Output the (X, Y) coordinate of the center of the cell containing the given text.  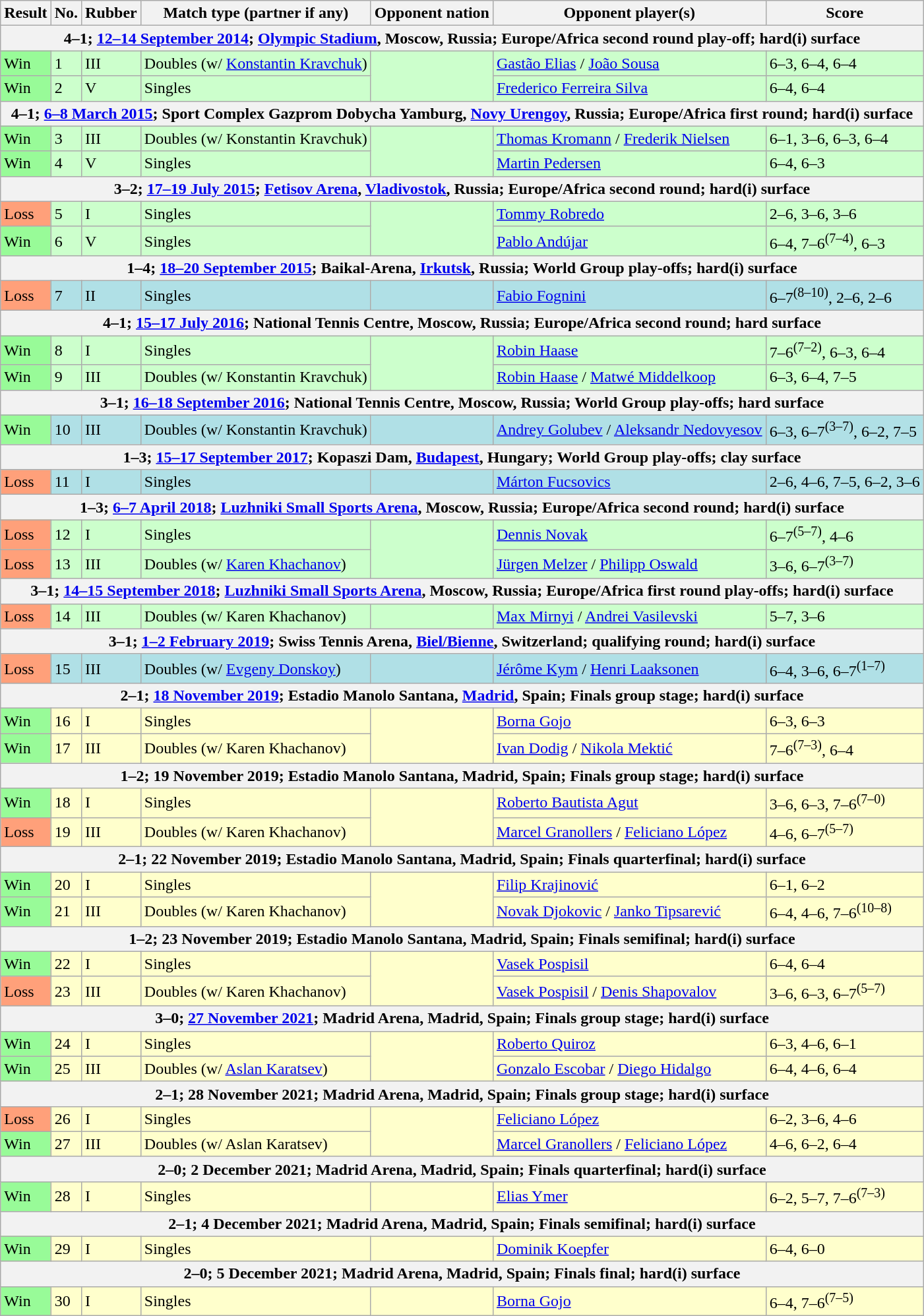
Fabio Fognini (629, 296)
Martin Pedersen (629, 164)
6–1, 6–2 (844, 885)
Feliciano López (629, 1119)
9 (66, 377)
18 (66, 803)
Jürgen Melzer / Philipp Oswald (629, 565)
2 (66, 88)
Vasek Pospisil (629, 964)
Max Mirnyi / Andrei Vasilevski (629, 616)
Result (26, 13)
7–6(7–2), 6–3, 6–4 (844, 351)
10 (66, 430)
6–2, 5–7, 7–6(7–3) (844, 1197)
30 (66, 1301)
6–7(5–7), 4–6 (844, 534)
II (111, 296)
3–6, 6–3, 7–6(7–0) (844, 803)
Vasek Pospisil / Denis Shapovalov (629, 991)
1–2; 19 November 2019; Estadio Manolo Santana, Madrid, Spain; Finals group stage; hard(i) surface (462, 775)
3–6, 6–3, 6–7(5–7) (844, 991)
21 (66, 912)
17 (66, 748)
Andrey Golubev / Aleksandr Nedovyesov (629, 430)
6–4, 6–3 (844, 164)
Pablo Andújar (629, 241)
28 (66, 1197)
3–1; 14–15 September 2018; Luzhniki Small Sports Arena, Moscow, Russia; Europe/Africa first round play-offs; hard(i) surface (462, 591)
6–4, 6–0 (844, 1249)
Roberto Bautista Agut (629, 803)
24 (66, 1044)
Gonzalo Escobar / Diego Hidalgo (629, 1069)
19 (66, 832)
4–6, 6–2, 6–4 (844, 1144)
4–1; 12–14 September 2014; Olympic Stadium, Moscow, Russia; Europe/Africa second round play-off; hard(i) surface (462, 38)
12 (66, 534)
4–1; 15–17 July 2016; National Tennis Centre, Moscow, Russia; Europe/Africa second round; hard surface (462, 323)
Filip Krajinović (629, 885)
27 (66, 1144)
6–4, 3–6, 6–7(1–7) (844, 669)
6–1, 3–6, 6–3, 6–4 (844, 139)
2–1; 28 November 2021; Madrid Arena, Madrid, Spain; Finals group stage; hard(i) surface (462, 1094)
11 (66, 482)
3–6, 6–7(3–7) (844, 565)
1–4; 18–20 September 2015; Baikal-Arena, Irkutsk, Russia; World Group play-offs; hard(i) surface (462, 268)
Elias Ymer (629, 1197)
2–0; 2 December 2021; Madrid Arena, Madrid, Spain; Finals quarterfinal; hard(i) surface (462, 1169)
2–6, 4–6, 7–5, 6–2, 3–6 (844, 482)
Dennis Novak (629, 534)
13 (66, 565)
3 (66, 139)
5–7, 3–6 (844, 616)
Tommy Robredo (629, 214)
No. (66, 13)
Robin Haase (629, 351)
6–3, 4–6, 6–1 (844, 1044)
16 (66, 721)
Doubles (w/ Evgeny Donskoy) (256, 669)
6–3, 6–3 (844, 721)
Dominik Koepfer (629, 1249)
7–6(7–3), 6–4 (844, 748)
2–1; 22 November 2019; Estadio Manolo Santana, Madrid, Spain; Finals quarterfinal; hard(i) surface (462, 860)
Robin Haase / Matwé Middelkoop (629, 377)
1–3; 6–7 April 2018; Luzhniki Small Sports Arena, Moscow, Russia; Europe/Africa second round; hard(i) surface (462, 507)
6–7(8–10), 2–6, 2–6 (844, 296)
6–4, 7–6(7–5) (844, 1301)
Roberto Quiroz (629, 1044)
Novak Djokovic / Janko Tipsarević (629, 912)
3–0; 27 November 2021; Madrid Arena, Madrid, Spain; Finals group stage; hard(i) surface (462, 1018)
Score (844, 13)
Frederico Ferreira Silva (629, 88)
Rubber (111, 13)
29 (66, 1249)
20 (66, 885)
2–6, 3–6, 3–6 (844, 214)
6–4, 4–6, 6–4 (844, 1069)
1–2; 23 November 2019; Estadio Manolo Santana, Madrid, Spain; Finals semifinal; hard(i) surface (462, 939)
8 (66, 351)
Match type (partner if any) (256, 13)
Ivan Dodig / Nikola Mektić (629, 748)
2–1; 4 December 2021; Madrid Arena, Madrid, Spain; Finals semifinal; hard(i) surface (462, 1224)
4 (66, 164)
Gastão Elias / João Sousa (629, 63)
4–6, 6–7(5–7) (844, 832)
25 (66, 1069)
7 (66, 296)
Opponent nation (431, 13)
6–2, 3–6, 4–6 (844, 1119)
4–1; 6–8 March 2015; Sport Complex Gazprom Dobycha Yamburg, Novy Urengoy, Russia; Europe/Africa first round; hard(i) surface (462, 113)
Jérôme Kym / Henri Laaksonen (629, 669)
5 (66, 214)
6 (66, 241)
23 (66, 991)
Opponent player(s) (629, 13)
2–1; 18 November 2019; Estadio Manolo Santana, Madrid, Spain; Finals group stage; hard(i) surface (462, 696)
6–4, 7–6(7–4), 6–3 (844, 241)
3–1; 16–18 September 2016; National Tennis Centre, Moscow, Russia; World Group play-offs; hard surface (462, 402)
14 (66, 616)
6–3, 6–4, 7–5 (844, 377)
1–3; 15–17 September 2017; Kopaszi Dam, Budapest, Hungary; World Group play-offs; clay surface (462, 457)
1 (66, 63)
26 (66, 1119)
3–2; 17–19 July 2015; Fetisov Arena, Vladivostok, Russia; Europe/Africa second round; hard(i) surface (462, 189)
Márton Fucsovics (629, 482)
3–1; 1–2 February 2019; Swiss Tennis Arena, Biel/Bienne, Switzerland; qualifying round; hard(i) surface (462, 641)
6–4, 4–6, 7–6(10–8) (844, 912)
Thomas Kromann / Frederik Nielsen (629, 139)
6–3, 6–7(3–7), 6–2, 7–5 (844, 430)
15 (66, 669)
2–0; 5 December 2021; Madrid Arena, Madrid, Spain; Finals final; hard(i) surface (462, 1274)
22 (66, 964)
6–3, 6–4, 6–4 (844, 63)
